Detect which cell encompasses the target text, then output its [X, Y] center coordinate. 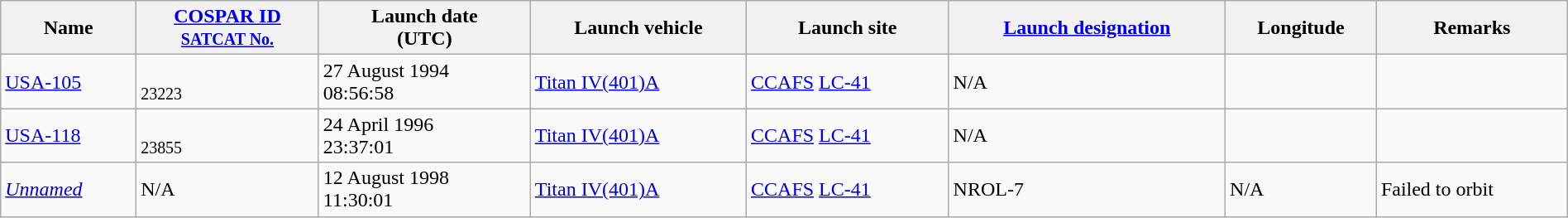
USA-118 [69, 136]
Failed to orbit [1472, 189]
Remarks [1472, 28]
COSPAR IDSATCAT No. [228, 28]
Longitude [1302, 28]
Launch designation [1087, 28]
Launch site [849, 28]
USA-105 [69, 81]
Launch vehicle [638, 28]
NROL-7 [1087, 189]
24 April 199623:37:01 [424, 136]
23855 [228, 136]
Launch date(UTC) [424, 28]
Name [69, 28]
12 August 199811:30:01 [424, 189]
23223 [228, 81]
Unnamed [69, 189]
27 August 199408:56:58 [424, 81]
